Capture the cell that displays the provided text and extract its [x, y] central coordinate. 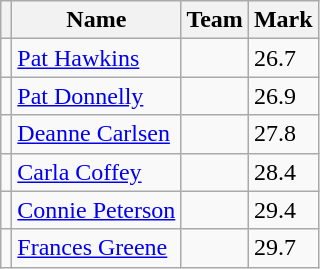
Connie Peterson [96, 210]
29.7 [283, 248]
Pat Donnelly [96, 96]
Name [96, 20]
26.7 [283, 58]
Carla Coffey [96, 172]
27.8 [283, 134]
Mark [283, 20]
26.9 [283, 96]
28.4 [283, 172]
Frances Greene [96, 248]
Pat Hawkins [96, 58]
Team [215, 20]
29.4 [283, 210]
Deanne Carlsen [96, 134]
